Determine the [X, Y] coordinate at the center of the cell enclosing the given text.  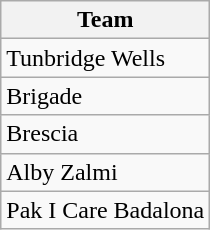
Team [106, 20]
Pak I Care Badalona [106, 210]
Brigade [106, 96]
Alby Zalmi [106, 172]
Brescia [106, 134]
Tunbridge Wells [106, 58]
